From the cell containing the given text, extract its center point as [X, Y] coordinate. 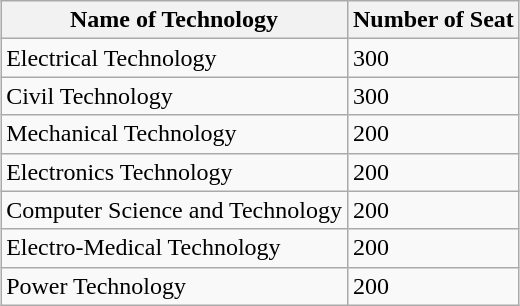
Civil Technology [174, 96]
Electronics Technology [174, 172]
Electro-Medical Technology [174, 248]
Name of Technology [174, 20]
Computer Science and Technology [174, 210]
Number of Seat [433, 20]
Power Technology [174, 286]
Electrical Technology [174, 58]
Mechanical Technology [174, 134]
